Provide the (x, y) coordinate of the cell's center where the given text is located.  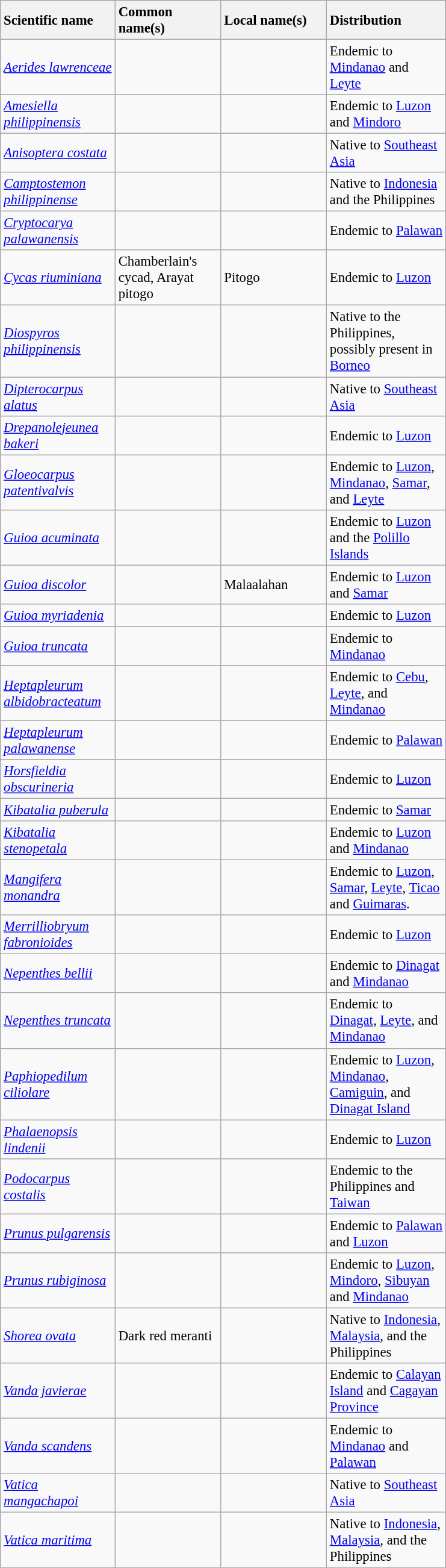
Endemic to Palawan and Luzon (386, 1234)
Prunus rubiginosa (58, 1281)
Merrilliobryum fabronioides (58, 935)
Dark red meranti (168, 1335)
Endemic to Mindanao and Leyte (386, 67)
Cycas riuminiana (58, 278)
Pitogo (274, 278)
Diospyros philippinensis (58, 341)
Local name(s) (274, 20)
Drepanolejeunea bakeri (58, 435)
Horsfieldia obscurineria (58, 779)
Guioa truncata (58, 646)
Endemic to Calayan Island and Cagayan Province (386, 1391)
Paphiopedilum ciliolare (58, 1084)
Cryptocarya palawanensis (58, 231)
Vanda javierae (58, 1391)
Scientific name (58, 20)
Endemic to Dinagat and Mindanao (386, 973)
Dipterocarpus alatus (58, 396)
Mangifera monandra (58, 888)
Kibatalia stenopetala (58, 841)
Phalaenopsis lindenii (58, 1140)
Endemic to Luzon, Mindanao, Camiguin, and Dinagat Island (386, 1084)
Native to the Philippines, possibly present in Borneo (386, 341)
Anisoptera costata (58, 153)
Endemic to Samar (386, 810)
Endemic to Luzon, Samar, Leyte, Ticao and Guimaras. (386, 888)
Nepenthes bellii (58, 973)
Endemic to Cebu, Leyte, and Mindanao (386, 693)
Malaalahan (274, 584)
Distribution (386, 20)
Chamberlain's cycad, Arayat pitogo (168, 278)
Shorea ovata (58, 1335)
Guioa myriadenia (58, 616)
Kibatalia puberula (58, 810)
Endemic to Luzon and Samar (386, 584)
Endemic to Dinagat, Leyte, and Mindanao (386, 1021)
Common name(s) (168, 20)
Nepenthes truncata (58, 1021)
Heptapleurum palawanense (58, 740)
Gloeocarpus patentivalvis (58, 483)
Endemic to Luzon, Mindanao, Samar, and Leyte (386, 483)
Guioa acuminata (58, 537)
Vatica mangachapoi (58, 1493)
Prunus pulgarensis (58, 1234)
Endemic to Luzon and Mindoro (386, 114)
Endemic to Luzon and the Polillo Islands (386, 537)
Heptapleurum albidobracteatum (58, 693)
Aerides lawrenceae (58, 67)
Native to Indonesia and the Philippines (386, 192)
Endemic to Mindanao and Palawan (386, 1446)
Endemic to Mindanao (386, 646)
Vanda scandens (58, 1446)
Amesiella philippinensis (58, 114)
Guioa discolor (58, 584)
Camptostemon philippinense (58, 192)
Endemic to the Philippines and Taiwan (386, 1186)
Endemic to Luzon and Mindanao (386, 841)
Podocarpus costalis (58, 1186)
Endemic to Luzon, Mindoro, Sibuyan and Mindanao (386, 1281)
Vatica maritima (58, 1540)
